Return the [x, y] coordinate for the center point of the cell that contains the specified text.  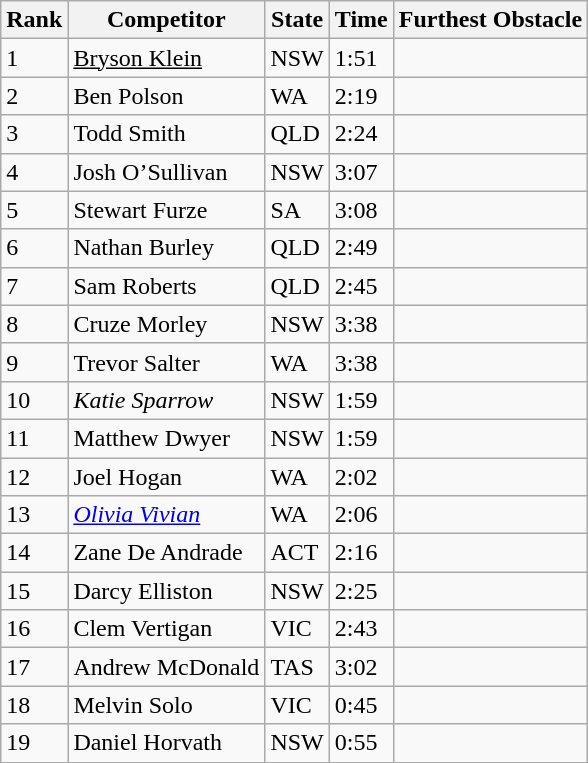
Stewart Furze [166, 210]
2:19 [361, 96]
Darcy Elliston [166, 591]
Clem Vertigan [166, 629]
TAS [297, 667]
3:08 [361, 210]
8 [34, 324]
Furthest Obstacle [490, 20]
1:51 [361, 58]
3:02 [361, 667]
0:55 [361, 743]
2:02 [361, 477]
Daniel Horvath [166, 743]
Zane De Andrade [166, 553]
4 [34, 172]
3:07 [361, 172]
12 [34, 477]
0:45 [361, 705]
1 [34, 58]
Melvin Solo [166, 705]
Nathan Burley [166, 248]
Rank [34, 20]
ACT [297, 553]
2:16 [361, 553]
State [297, 20]
2:24 [361, 134]
SA [297, 210]
Joel Hogan [166, 477]
2:25 [361, 591]
9 [34, 362]
Matthew Dwyer [166, 438]
Josh O’Sullivan [166, 172]
7 [34, 286]
Andrew McDonald [166, 667]
Time [361, 20]
Ben Polson [166, 96]
2:49 [361, 248]
Trevor Salter [166, 362]
19 [34, 743]
Olivia Vivian [166, 515]
2 [34, 96]
17 [34, 667]
16 [34, 629]
Katie Sparrow [166, 400]
Todd Smith [166, 134]
5 [34, 210]
Bryson Klein [166, 58]
15 [34, 591]
Competitor [166, 20]
3 [34, 134]
Sam Roberts [166, 286]
10 [34, 400]
6 [34, 248]
13 [34, 515]
2:45 [361, 286]
18 [34, 705]
14 [34, 553]
11 [34, 438]
Cruze Morley [166, 324]
2:43 [361, 629]
2:06 [361, 515]
